Search for the cell housing the specified text and yield its [x, y] center coordinate. 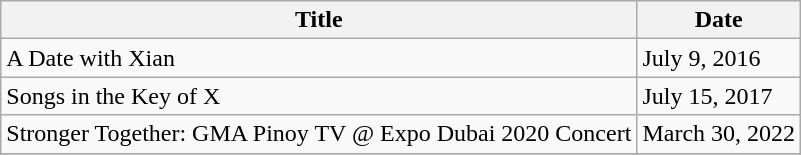
A Date with Xian [319, 58]
Title [319, 20]
Songs in the Key of X [319, 96]
March 30, 2022 [719, 134]
Stronger Together: GMA Pinoy TV @ Expo Dubai 2020 Concert [319, 134]
July 15, 2017 [719, 96]
July 9, 2016 [719, 58]
Date [719, 20]
